Search for the cell housing the specified text and yield its [X, Y] center coordinate. 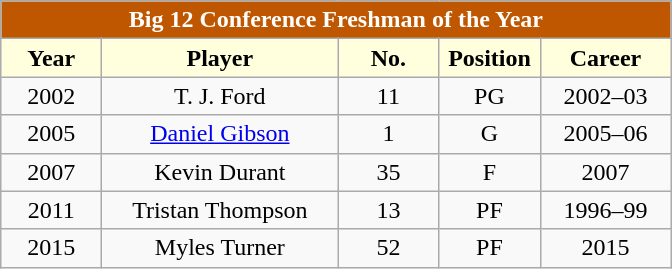
1 [388, 134]
Year [52, 58]
2011 [52, 210]
Daniel Gibson [220, 134]
Career [606, 58]
T. J. Ford [220, 96]
Big 12 Conference Freshman of the Year [336, 20]
F [490, 172]
11 [388, 96]
Position [490, 58]
2005 [52, 134]
No. [388, 58]
13 [388, 210]
Tristan Thompson [220, 210]
35 [388, 172]
2002–03 [606, 96]
1996–99 [606, 210]
PG [490, 96]
Myles Turner [220, 248]
G [490, 134]
2002 [52, 96]
Player [220, 58]
Kevin Durant [220, 172]
52 [388, 248]
2005–06 [606, 134]
